Provide the [x, y] coordinate of the cell's center where the given text is located.  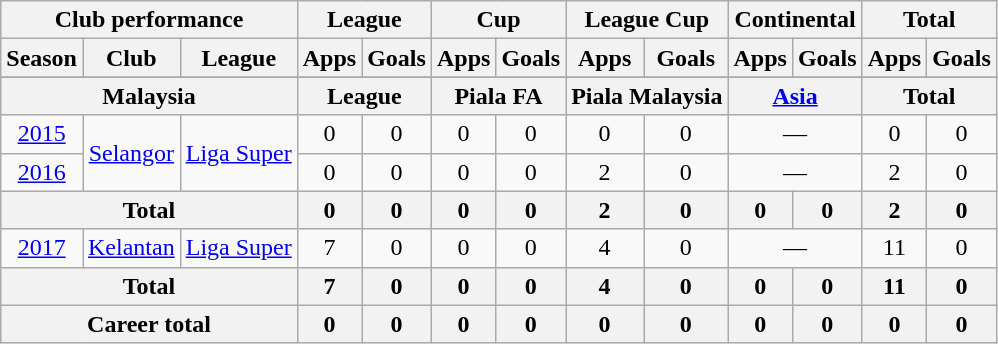
2015 [42, 134]
Malaysia [149, 96]
Kelantan [131, 248]
Continental [795, 20]
Cup [498, 20]
Career total [149, 324]
Asia [795, 96]
2016 [42, 172]
Selangor [131, 153]
League Cup [647, 20]
Club [131, 58]
Piala Malaysia [647, 96]
Season [42, 58]
Piala FA [498, 96]
Club performance [149, 20]
2017 [42, 248]
